Return [x, y] of the center of cell containing provided text 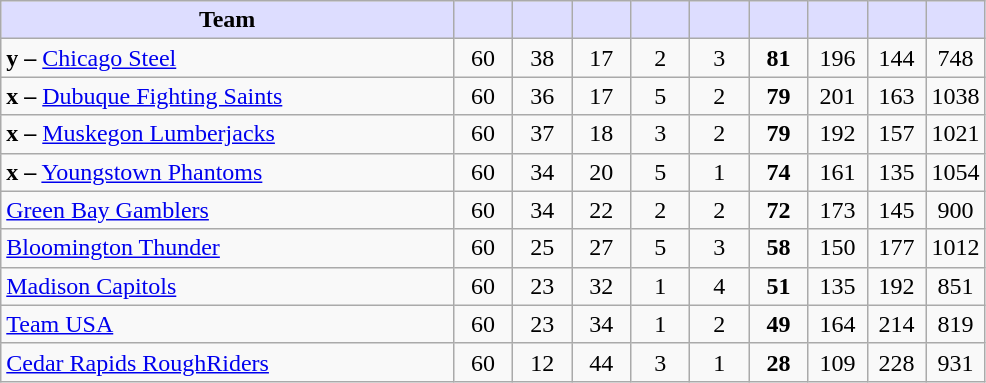
1038 [956, 96]
900 [956, 210]
109 [838, 362]
214 [896, 324]
177 [896, 248]
51 [778, 286]
1054 [956, 172]
161 [838, 172]
49 [778, 324]
157 [896, 134]
4 [720, 286]
145 [896, 210]
173 [838, 210]
74 [778, 172]
Madison Capitols [228, 286]
Team USA [228, 324]
36 [542, 96]
Bloomington Thunder [228, 248]
27 [602, 248]
931 [956, 362]
y – Chicago Steel [228, 58]
228 [896, 362]
748 [956, 58]
201 [838, 96]
18 [602, 134]
20 [602, 172]
25 [542, 248]
150 [838, 248]
58 [778, 248]
37 [542, 134]
38 [542, 58]
164 [838, 324]
851 [956, 286]
81 [778, 58]
1021 [956, 134]
28 [778, 362]
Green Bay Gamblers [228, 210]
x – Dubuque Fighting Saints [228, 96]
72 [778, 210]
44 [602, 362]
32 [602, 286]
163 [896, 96]
144 [896, 58]
819 [956, 324]
x – Muskegon Lumberjacks [228, 134]
Team [228, 20]
Cedar Rapids RoughRiders [228, 362]
x – Youngstown Phantoms [228, 172]
196 [838, 58]
12 [542, 362]
1012 [956, 248]
22 [602, 210]
